Search for the cell housing the specified text and yield its [X, Y] center coordinate. 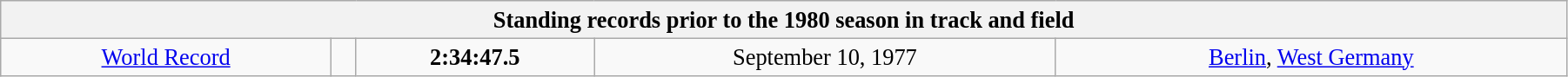
Berlin, West Germany [1310, 57]
Standing records prior to the 1980 season in track and field [784, 19]
2:34:47.5 [475, 57]
September 10, 1977 [825, 57]
World Record [166, 57]
